From the cell containing the given text, extract its center point as [X, Y] coordinate. 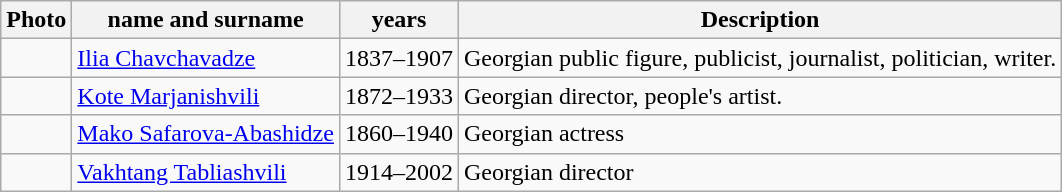
Georgian actress [760, 134]
Georgian director, people's artist. [760, 96]
years [398, 20]
name and surname [206, 20]
Mako Safarova-Abashidze [206, 134]
Kote Marjanishvili [206, 96]
1914–2002 [398, 172]
Georgian public figure, publicist, journalist, politician, writer. [760, 58]
1860–1940 [398, 134]
Georgian director [760, 172]
1872–1933 [398, 96]
Photo [36, 20]
Ilia Chavchavadze [206, 58]
1837–1907 [398, 58]
Vakhtang Tabliashvili [206, 172]
Description [760, 20]
